Capture the cell that displays the provided text and extract its [x, y] central coordinate. 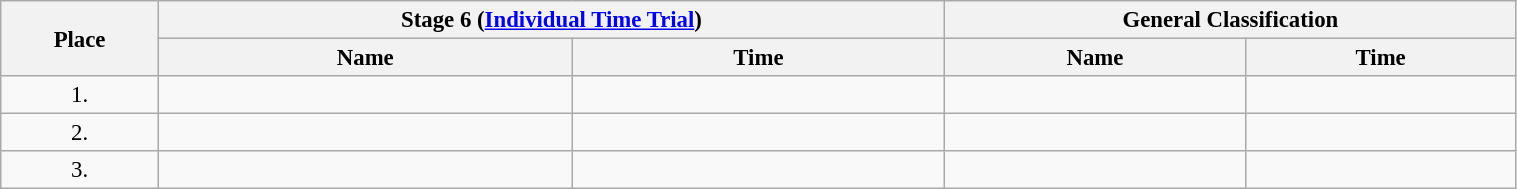
2. [80, 133]
General Classification [1230, 20]
1. [80, 95]
3. [80, 170]
Place [80, 38]
Stage 6 (Individual Time Trial) [551, 20]
